Extract the (X, Y) coordinate from the center of the cell holding the provided text.  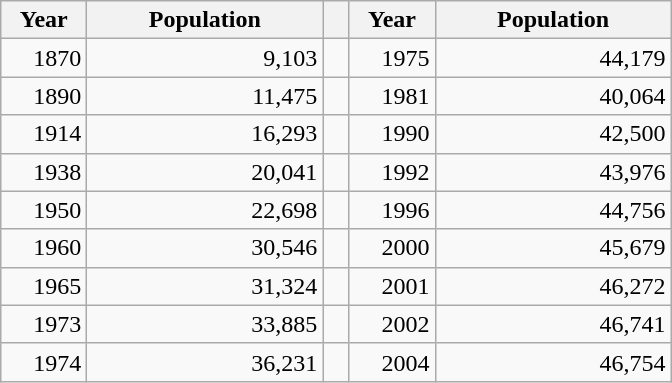
1990 (392, 134)
1973 (44, 324)
2004 (392, 362)
1890 (44, 96)
42,500 (553, 134)
1992 (392, 172)
2000 (392, 248)
1914 (44, 134)
1938 (44, 172)
1996 (392, 210)
44,756 (553, 210)
11,475 (205, 96)
9,103 (205, 58)
33,885 (205, 324)
2001 (392, 286)
44,179 (553, 58)
20,041 (205, 172)
1974 (44, 362)
40,064 (553, 96)
2002 (392, 324)
1870 (44, 58)
31,324 (205, 286)
46,272 (553, 286)
1950 (44, 210)
1965 (44, 286)
1981 (392, 96)
30,546 (205, 248)
43,976 (553, 172)
45,679 (553, 248)
1960 (44, 248)
22,698 (205, 210)
1975 (392, 58)
46,741 (553, 324)
16,293 (205, 134)
46,754 (553, 362)
36,231 (205, 362)
